Pinpoint the cell where the given text exists, returning its (x, y) midpoint coordinate. 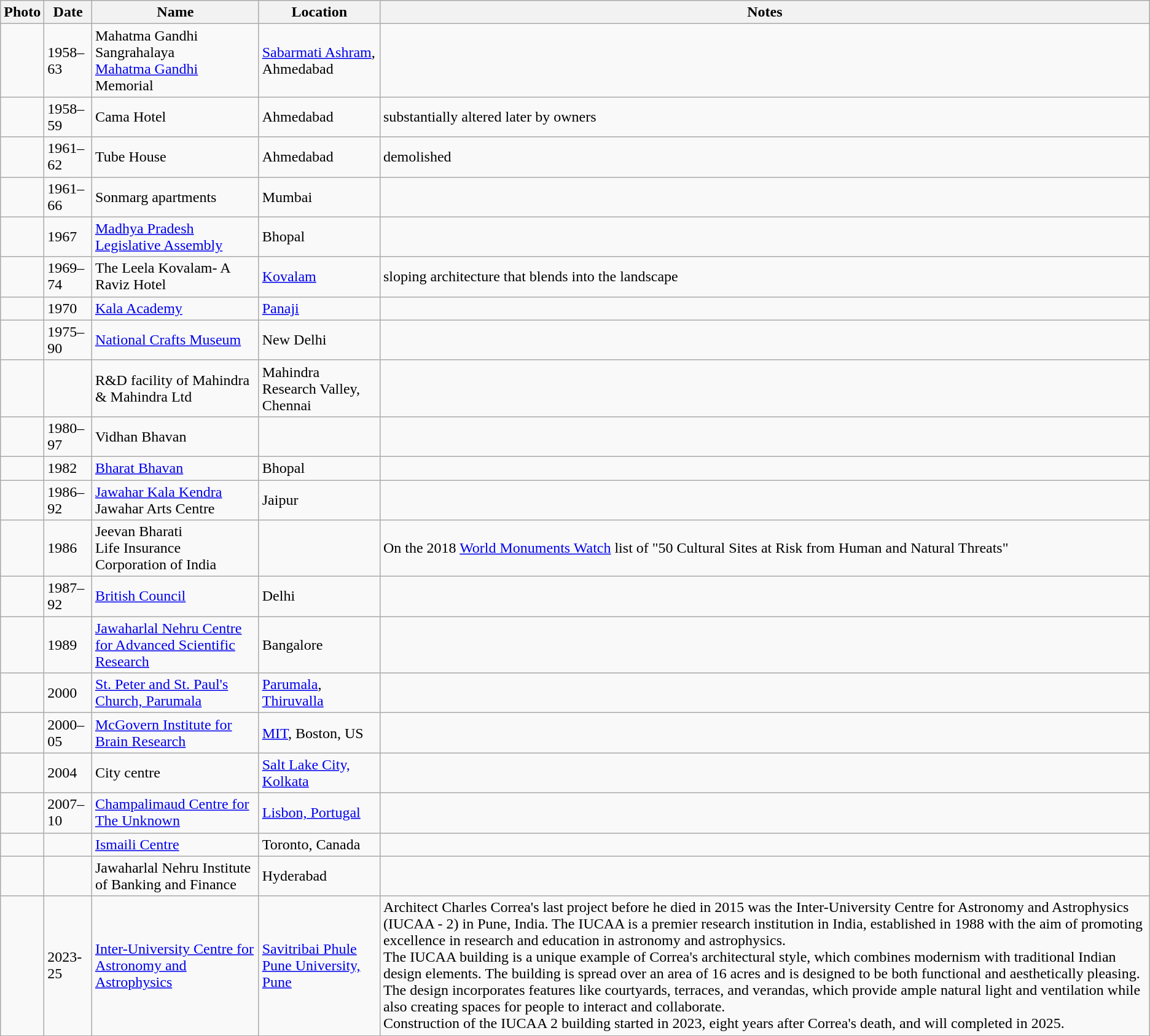
1961–66 (68, 197)
Parumala, Thiruvalla (319, 693)
Cama Hotel (175, 117)
Jawahar Kala KendraJawahar Arts Centre (175, 500)
Mahatma Gandhi SangrahalayaMahatma Gandhi Memorial (175, 60)
Mahindra Research Valley, Chennai (319, 388)
Tube House (175, 157)
Bharat Bhavan (175, 468)
Hyderabad (319, 876)
Kovalam (319, 276)
Location (319, 12)
New Delhi (319, 340)
R&D facility of Mahindra & Mahindra Ltd (175, 388)
Lisbon, Portugal (319, 813)
Ismaili Centre (175, 844)
Champalimaud Centre for The Unknown (175, 813)
Photo (22, 12)
British Council (175, 597)
Date (68, 12)
1958–59 (68, 117)
Jaipur (319, 500)
Jawaharlal Nehru Institute of Banking and Finance (175, 876)
Inter-University Centre for Astronomy and Astrophysics (175, 965)
Kala Academy (175, 308)
1989 (68, 645)
Jeevan BharatiLife Insurance Corporation of India (175, 548)
1975–90 (68, 340)
On the 2018 World Monuments Watch list of "50 Cultural Sites at Risk from Human and Natural Threats" (764, 548)
2000–05 (68, 733)
The Leela Kovalam- A Raviz Hotel (175, 276)
McGovern Institute for Brain Research (175, 733)
Vidhan Bhavan (175, 436)
1969–74 (68, 276)
2023-25 (68, 965)
1980–97 (68, 436)
St. Peter and St. Paul's Church, Parumala (175, 693)
sloping architecture that blends into the landscape (764, 276)
Madhya Pradesh Legislative Assembly (175, 237)
1986–92 (68, 500)
Delhi (319, 597)
City centre (175, 773)
1967 (68, 237)
1986 (68, 548)
1982 (68, 468)
Notes (764, 12)
1961–62 (68, 157)
Toronto, Canada (319, 844)
Sabarmati Ashram, Ahmedabad (319, 60)
Sonmarg apartments (175, 197)
1987–92 (68, 597)
2004 (68, 773)
1970 (68, 308)
2007–10 (68, 813)
Panaji (319, 308)
Bangalore (319, 645)
MIT, Boston, US (319, 733)
Jawaharlal Nehru Centre for Advanced Scientific Research (175, 645)
Savitribai Phule Pune University, Pune (319, 965)
Mumbai (319, 197)
2000 (68, 693)
Salt Lake City, Kolkata (319, 773)
substantially altered later by owners (764, 117)
Name (175, 12)
National Crafts Museum (175, 340)
1958–63 (68, 60)
demolished (764, 157)
